Provide the (X, Y) coordinate of the cell's center where the given text is located.  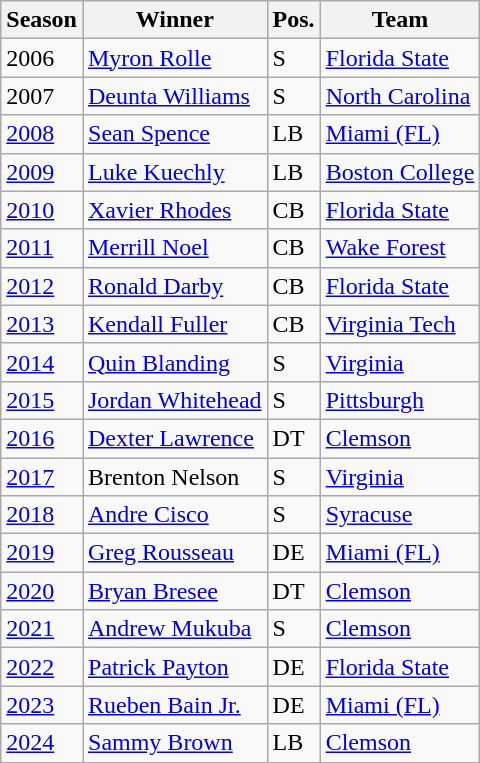
2006 (42, 58)
North Carolina (400, 96)
2023 (42, 705)
2022 (42, 667)
2009 (42, 172)
2019 (42, 553)
Pos. (294, 20)
Syracuse (400, 515)
Andre Cisco (174, 515)
Pittsburgh (400, 400)
2010 (42, 210)
2014 (42, 362)
Greg Rousseau (174, 553)
Xavier Rhodes (174, 210)
2024 (42, 743)
Deunta Williams (174, 96)
2020 (42, 591)
2007 (42, 96)
2017 (42, 477)
Merrill Noel (174, 248)
2018 (42, 515)
2015 (42, 400)
Ronald Darby (174, 286)
Season (42, 20)
2013 (42, 324)
Wake Forest (400, 248)
Sean Spence (174, 134)
Winner (174, 20)
2012 (42, 286)
Dexter Lawrence (174, 438)
2021 (42, 629)
Virginia Tech (400, 324)
Quin Blanding (174, 362)
Luke Kuechly (174, 172)
Myron Rolle (174, 58)
Andrew Mukuba (174, 629)
Boston College (400, 172)
Patrick Payton (174, 667)
Sammy Brown (174, 743)
Brenton Nelson (174, 477)
2011 (42, 248)
Team (400, 20)
Rueben Bain Jr. (174, 705)
Kendall Fuller (174, 324)
Bryan Bresee (174, 591)
2008 (42, 134)
Jordan Whitehead (174, 400)
2016 (42, 438)
